Determine the (x, y) coordinate at the center of the cell enclosing the given text.  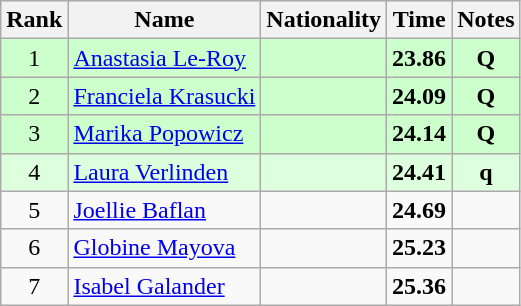
25.36 (420, 286)
24.41 (420, 172)
2 (34, 96)
Time (420, 20)
25.23 (420, 248)
3 (34, 134)
Anastasia Le-Roy (164, 58)
Joellie Baflan (164, 210)
4 (34, 172)
Nationality (324, 20)
24.09 (420, 96)
q (486, 172)
Laura Verlinden (164, 172)
5 (34, 210)
7 (34, 286)
Globine Mayova (164, 248)
24.14 (420, 134)
24.69 (420, 210)
23.86 (420, 58)
1 (34, 58)
Isabel Galander (164, 286)
Rank (34, 20)
Name (164, 20)
Marika Popowicz (164, 134)
6 (34, 248)
Notes (486, 20)
Franciela Krasucki (164, 96)
